Return the [x, y] coordinate for the center point of the cell that contains the specified text.  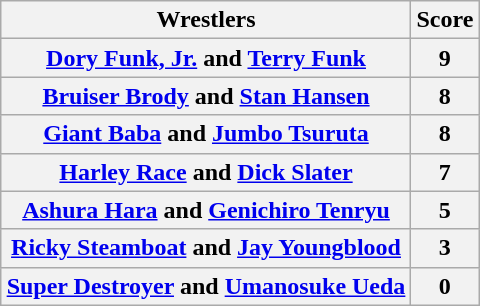
7 [445, 172]
3 [445, 248]
Ashura Hara and Genichiro Tenryu [206, 210]
Giant Baba and Jumbo Tsuruta [206, 134]
Score [445, 20]
Harley Race and Dick Slater [206, 172]
5 [445, 210]
Bruiser Brody and Stan Hansen [206, 96]
9 [445, 58]
Dory Funk, Jr. and Terry Funk [206, 58]
Wrestlers [206, 20]
Super Destroyer and Umanosuke Ueda [206, 286]
0 [445, 286]
Ricky Steamboat and Jay Youngblood [206, 248]
